Pinpoint the cell where the given text exists, returning its [X, Y] midpoint coordinate. 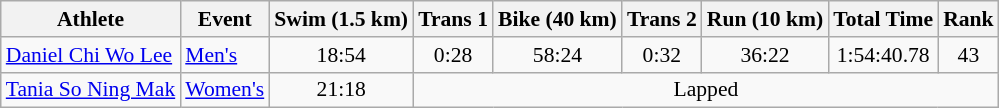
1:54:40.78 [883, 55]
Total Time [883, 19]
36:22 [765, 55]
Tania So Ning Mak [90, 90]
58:24 [558, 55]
Event [224, 19]
Men's [224, 55]
Lapped [706, 90]
Trans 2 [662, 19]
Bike (40 km) [558, 19]
Women's [224, 90]
Run (10 km) [765, 19]
21:18 [341, 90]
0:28 [453, 55]
Trans 1 [453, 19]
Daniel Chi Wo Lee [90, 55]
Swim (1.5 km) [341, 19]
Rank [968, 19]
Athlete [90, 19]
18:54 [341, 55]
43 [968, 55]
0:32 [662, 55]
